Return the (x, y) coordinate for the center point of the cell that contains the specified text.  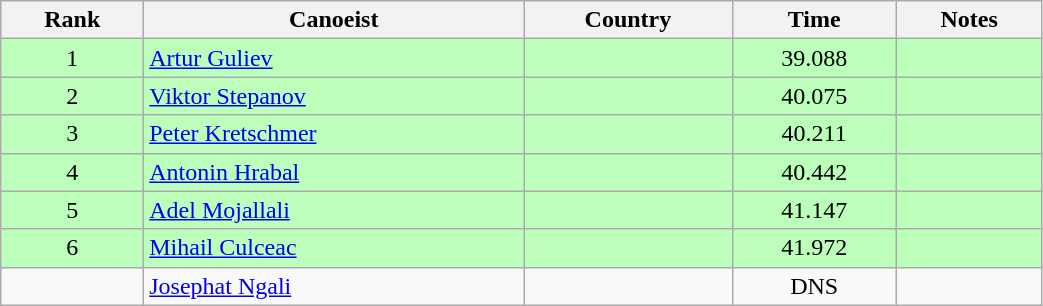
Time (814, 20)
1 (72, 58)
41.972 (814, 248)
40.211 (814, 134)
2 (72, 96)
Notes (969, 20)
DNS (814, 286)
Country (628, 20)
40.442 (814, 172)
Viktor Stepanov (334, 96)
39.088 (814, 58)
Josephat Ngali (334, 286)
6 (72, 248)
Mihail Culceac (334, 248)
5 (72, 210)
3 (72, 134)
Rank (72, 20)
Adel Mojallali (334, 210)
Canoeist (334, 20)
41.147 (814, 210)
Antonin Hrabal (334, 172)
4 (72, 172)
Peter Kretschmer (334, 134)
40.075 (814, 96)
Artur Guliev (334, 58)
